Detect which cell encompasses the target text, then output its (x, y) center coordinate. 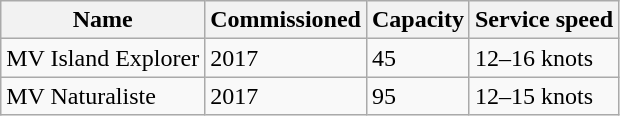
Commissioned (286, 20)
MV Island Explorer (103, 58)
12–15 knots (544, 96)
95 (418, 96)
Service speed (544, 20)
Name (103, 20)
12–16 knots (544, 58)
MV Naturaliste (103, 96)
45 (418, 58)
Capacity (418, 20)
